Extract the (X, Y) coordinate from the center of the cell holding the provided text.  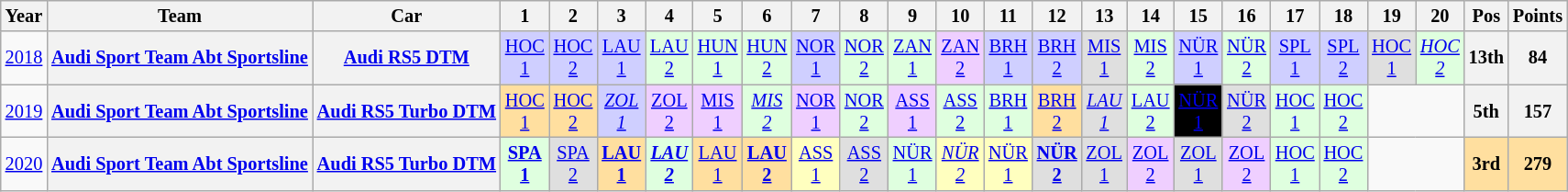
3rd (1486, 164)
HUN2 (767, 58)
9 (913, 16)
1 (525, 16)
20 (1440, 16)
5th (1486, 111)
19 (1392, 16)
18 (1344, 16)
ZAN1 (913, 58)
Pos (1486, 16)
12 (1057, 16)
7 (816, 16)
Year (24, 16)
SPA1 (525, 164)
Points (1538, 16)
16 (1247, 16)
10 (960, 16)
2018 (24, 58)
3 (622, 16)
11 (1009, 16)
17 (1295, 16)
2 (574, 16)
5 (718, 16)
ZAN2 (960, 58)
14 (1151, 16)
2020 (24, 164)
13 (1104, 16)
4 (669, 16)
Audi RS5 DTM (407, 58)
SPL2 (1344, 58)
6 (767, 16)
HUN1 (718, 58)
Car (407, 16)
84 (1538, 58)
8 (864, 16)
13th (1486, 58)
157 (1538, 111)
SPA2 (574, 164)
15 (1198, 16)
SPL1 (1295, 58)
Team (180, 16)
279 (1538, 164)
2019 (24, 111)
